For the text-containing cell, return its midpoint in [x, y] coordinate format. 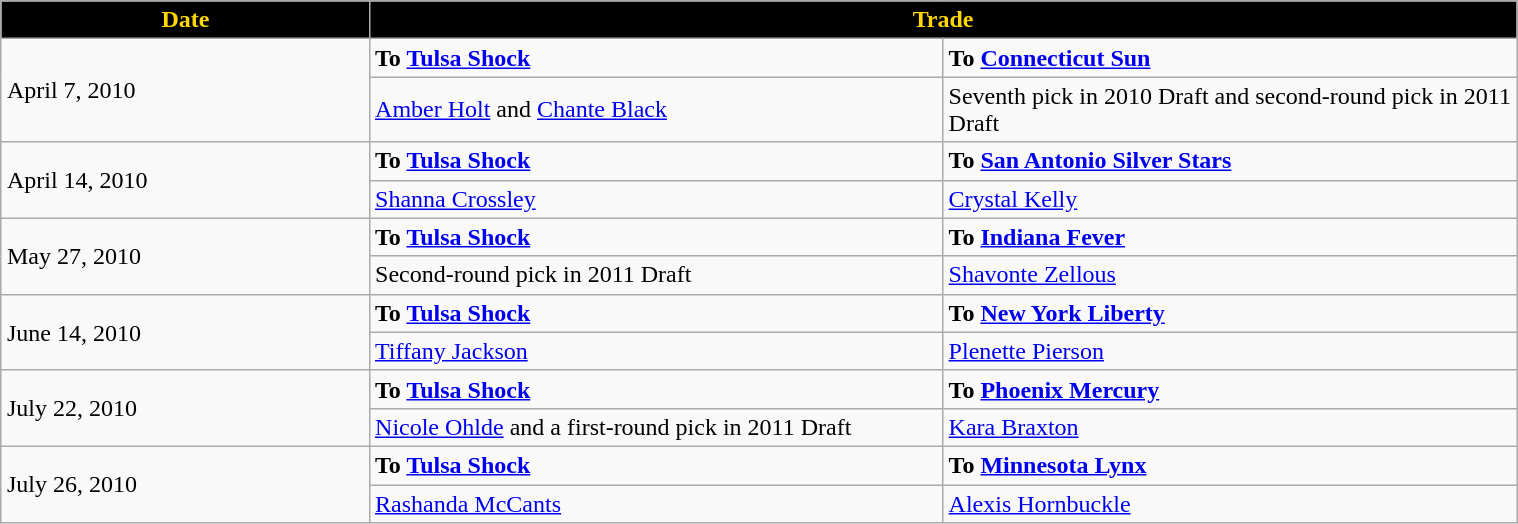
To Connecticut Sun [1230, 58]
April 7, 2010 [185, 90]
Plenette Pierson [1230, 351]
Kara Braxton [1230, 427]
Tiffany Jackson [657, 351]
Trade [944, 20]
Alexis Hornbuckle [1230, 503]
Nicole Ohlde and a first-round pick in 2011 Draft [657, 427]
April 14, 2010 [185, 180]
June 14, 2010 [185, 332]
Second-round pick in 2011 Draft [657, 275]
Rashanda McCants [657, 503]
Date [185, 20]
To New York Liberty [1230, 313]
July 26, 2010 [185, 484]
Shanna Crossley [657, 199]
To San Antonio Silver Stars [1230, 161]
May 27, 2010 [185, 256]
Shavonte Zellous [1230, 275]
Crystal Kelly [1230, 199]
Amber Holt and Chante Black [657, 110]
July 22, 2010 [185, 408]
Seventh pick in 2010 Draft and second-round pick in 2011 Draft [1230, 110]
To Indiana Fever [1230, 237]
To Phoenix Mercury [1230, 389]
To Minnesota Lynx [1230, 465]
